Locate the cell with the specified text and output its (x, y) center coordinate. 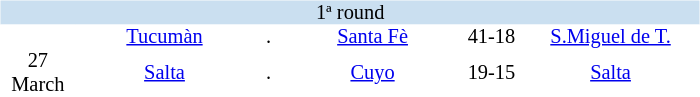
27 March (38, 72)
Cuyo (372, 72)
S.Miguel de T. (610, 36)
1ª round (350, 12)
19-15 (492, 72)
Santa Fè (372, 36)
Tucumàn (164, 36)
41-18 (492, 36)
